From the cell containing the given text, extract its center point as (x, y) coordinate. 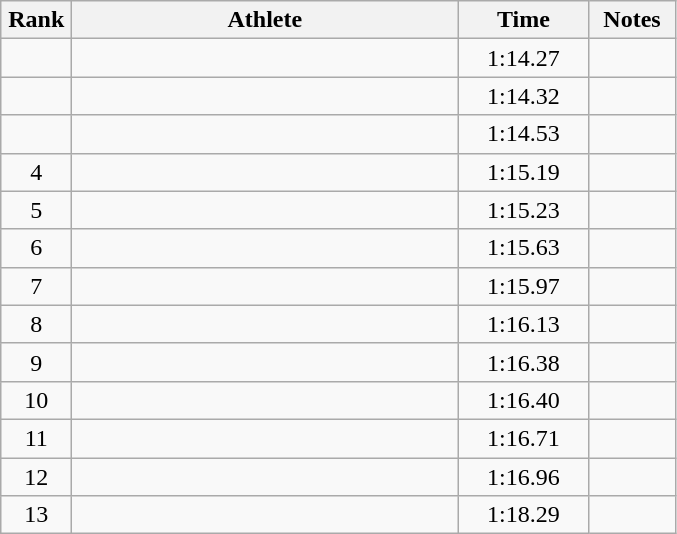
11 (36, 438)
1:18.29 (524, 515)
Time (524, 20)
10 (36, 400)
1:14.32 (524, 96)
1:16.13 (524, 324)
1:16.71 (524, 438)
6 (36, 248)
1:15.63 (524, 248)
1:16.96 (524, 477)
12 (36, 477)
1:14.53 (524, 134)
1:14.27 (524, 58)
4 (36, 172)
9 (36, 362)
1:15.23 (524, 210)
Rank (36, 20)
13 (36, 515)
1:16.40 (524, 400)
1:15.97 (524, 286)
5 (36, 210)
8 (36, 324)
1:15.19 (524, 172)
Notes (632, 20)
1:16.38 (524, 362)
7 (36, 286)
Athlete (265, 20)
